Extract the (x, y) coordinate from the center of the cell holding the provided text.  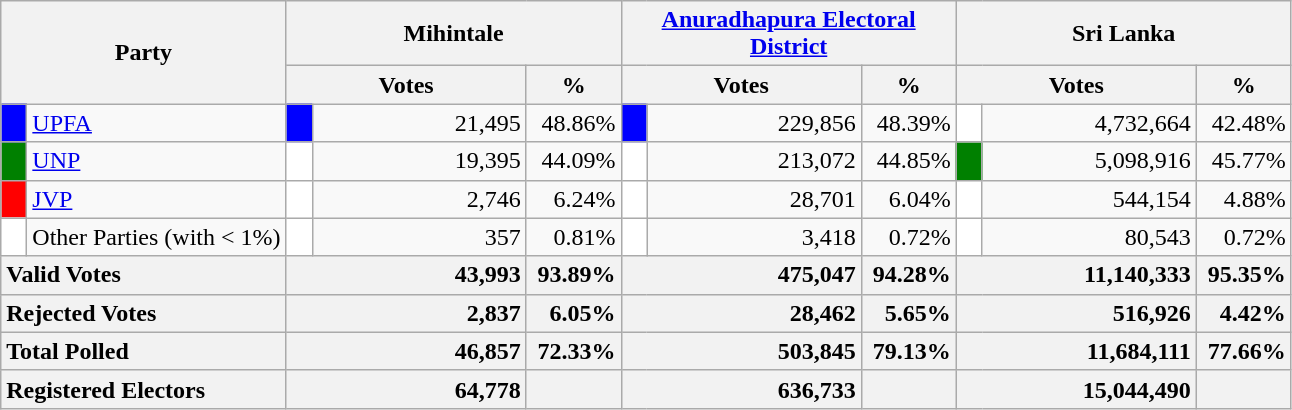
80,543 (1089, 237)
11,140,333 (1076, 275)
15,044,490 (1076, 389)
Mihintale (454, 34)
Rejected Votes (144, 313)
Valid Votes (144, 275)
UPFA (156, 123)
Sri Lanka (1124, 34)
42.48% (1244, 123)
95.35% (1244, 275)
19,395 (419, 161)
6.05% (574, 313)
64,778 (406, 389)
44.09% (574, 161)
5,098,916 (1089, 161)
213,072 (754, 161)
UNP (156, 161)
5.65% (908, 313)
28,462 (741, 313)
43,993 (406, 275)
94.28% (908, 275)
Anuradhapura Electoral District (788, 34)
4.42% (1244, 313)
Party (144, 52)
11,684,111 (1076, 351)
503,845 (741, 351)
45.77% (1244, 161)
Total Polled (144, 351)
Registered Electors (144, 389)
229,856 (754, 123)
46,857 (406, 351)
544,154 (1089, 199)
6.04% (908, 199)
4,732,664 (1089, 123)
48.86% (574, 123)
0.81% (574, 237)
72.33% (574, 351)
6.24% (574, 199)
21,495 (419, 123)
2,746 (419, 199)
28,701 (754, 199)
44.85% (908, 161)
77.66% (1244, 351)
475,047 (741, 275)
93.89% (574, 275)
357 (419, 237)
79.13% (908, 351)
4.88% (1244, 199)
636,733 (741, 389)
2,837 (406, 313)
516,926 (1076, 313)
Other Parties (with < 1%) (156, 237)
JVP (156, 199)
48.39% (908, 123)
3,418 (754, 237)
